Identify which cell holds the provided text, then report its (x, y) central coordinate. 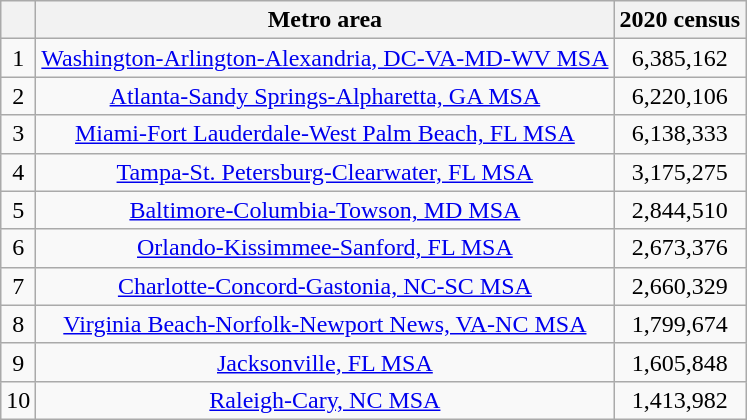
Washington-Arlington-Alexandria, DC-VA-MD-WV MSA (325, 58)
1,413,982 (680, 400)
6,385,162 (680, 58)
6,138,333 (680, 134)
Orlando-Kissimmee-Sanford, FL MSA (325, 248)
2,660,329 (680, 286)
2 (18, 96)
3 (18, 134)
Miami-Fort Lauderdale-West Palm Beach, FL MSA (325, 134)
9 (18, 362)
Virginia Beach-Norfolk-Newport News, VA-NC MSA (325, 324)
7 (18, 286)
6 (18, 248)
6,220,106 (680, 96)
1 (18, 58)
1,799,674 (680, 324)
5 (18, 210)
Raleigh-Cary, NC MSA (325, 400)
Jacksonville, FL MSA (325, 362)
3,175,275 (680, 172)
8 (18, 324)
Metro area (325, 20)
Tampa-St. Petersburg-Clearwater, FL MSA (325, 172)
2,844,510 (680, 210)
2,673,376 (680, 248)
1,605,848 (680, 362)
4 (18, 172)
Baltimore-Columbia-Towson, MD MSA (325, 210)
Atlanta-Sandy Springs-Alpharetta, GA MSA (325, 96)
Charlotte-Concord-Gastonia, NC-SC MSA (325, 286)
2020 census (680, 20)
10 (18, 400)
